Locate the cell with the specified text and output its (x, y) center coordinate. 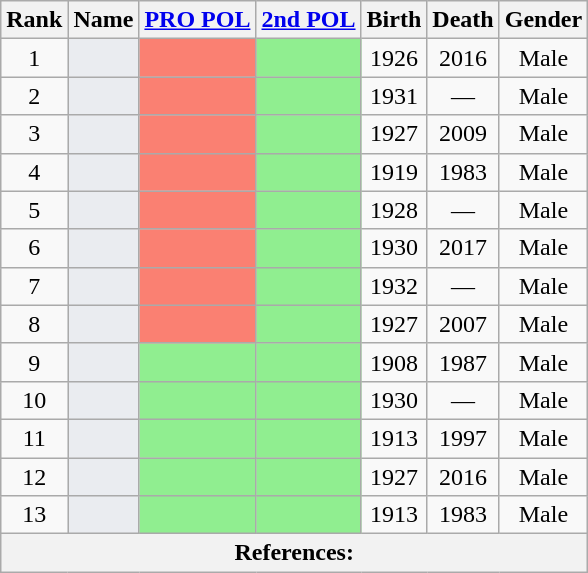
1 (34, 58)
3 (34, 134)
2007 (463, 324)
1919 (394, 172)
10 (34, 400)
5 (34, 210)
1928 (394, 210)
8 (34, 324)
2nd POL (308, 20)
9 (34, 362)
1908 (394, 362)
1932 (394, 286)
PRO POL (198, 20)
4 (34, 172)
1931 (394, 96)
1926 (394, 58)
1987 (463, 362)
Name (104, 20)
1997 (463, 438)
References: (294, 553)
Birth (394, 20)
Gender (543, 20)
2009 (463, 134)
12 (34, 477)
7 (34, 286)
2 (34, 96)
Death (463, 20)
6 (34, 248)
Rank (34, 20)
2017 (463, 248)
13 (34, 515)
11 (34, 438)
